Find where the given text appears and provide that cell's center as (X, Y) coordinate. 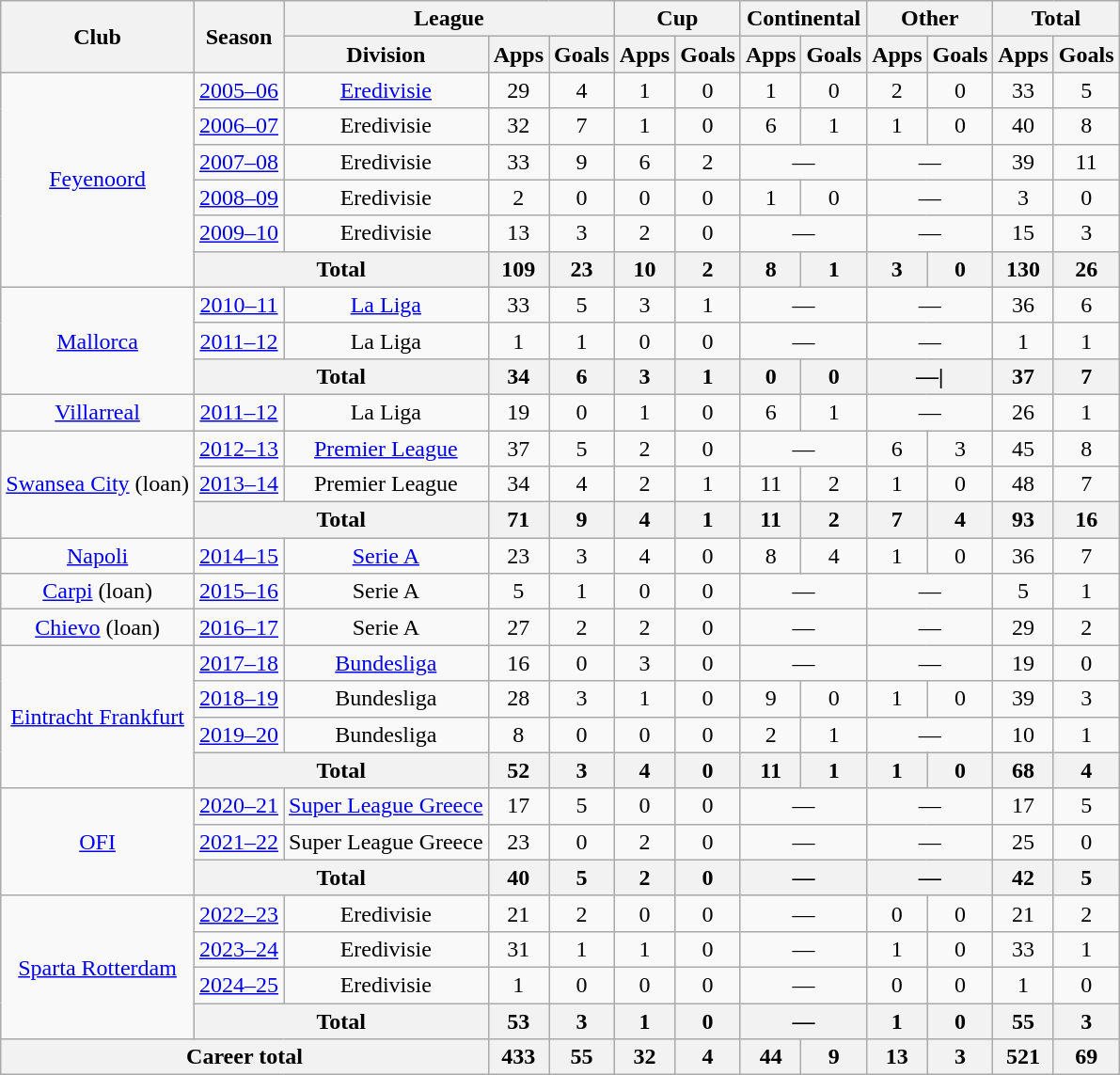
2012–13 (239, 449)
2018–19 (239, 699)
2014–15 (239, 556)
2021–22 (239, 842)
44 (770, 1057)
28 (518, 699)
2022–23 (239, 913)
2013–14 (239, 484)
2020–21 (239, 806)
2008–09 (239, 198)
Feyenoord (98, 180)
Swansea City (loan) (98, 484)
71 (518, 520)
Carpi (loan) (98, 592)
Career total (245, 1057)
433 (518, 1057)
Cup (677, 19)
2019–20 (239, 735)
2017–18 (239, 663)
25 (1023, 842)
27 (518, 627)
Eintracht Frankfurt (98, 717)
45 (1023, 449)
69 (1086, 1057)
Division (386, 55)
2015–16 (239, 592)
53 (518, 1020)
48 (1023, 484)
31 (518, 949)
OFI (98, 842)
Sparta Rotterdam (98, 967)
League (450, 19)
2016–17 (239, 627)
Continental (803, 19)
93 (1023, 520)
Other (930, 19)
521 (1023, 1057)
2007–08 (239, 162)
Napoli (98, 556)
2023–24 (239, 949)
Chievo (loan) (98, 627)
2006–07 (239, 126)
Club (98, 37)
Mallorca (98, 340)
42 (1023, 877)
2005–06 (239, 90)
Villarreal (98, 412)
2009–10 (239, 233)
109 (518, 269)
68 (1023, 770)
130 (1023, 269)
Season (239, 37)
—| (930, 376)
2010–11 (239, 305)
2024–25 (239, 985)
15 (1023, 233)
52 (518, 770)
